Capture the cell that displays the provided text and extract its (X, Y) central coordinate. 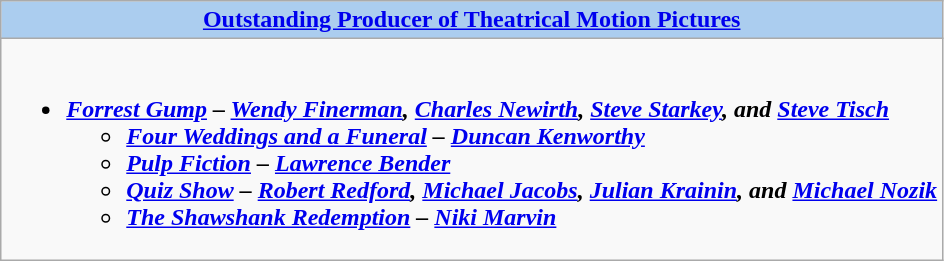
Outstanding Producer of Theatrical Motion Pictures (472, 20)
